Pinpoint the cell where the given text exists, returning its [x, y] midpoint coordinate. 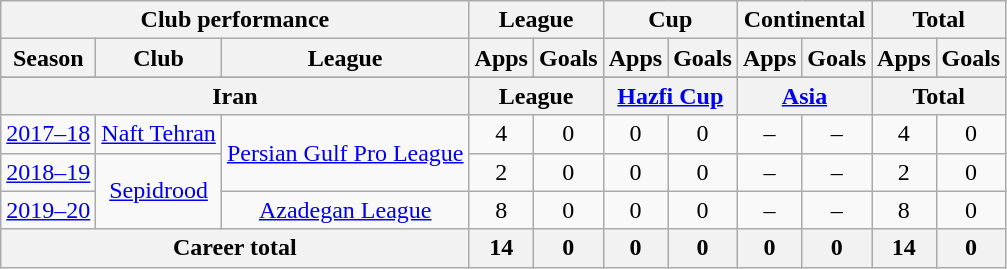
Career total [235, 248]
Club performance [235, 20]
2019–20 [48, 210]
Season [48, 58]
Hazfi Cup [670, 96]
2017–18 [48, 134]
Naft Tehran [159, 134]
2018–19 [48, 172]
Asia [804, 96]
Continental [804, 20]
Azadegan League [345, 210]
Sepidrood [159, 191]
Club [159, 58]
Iran [235, 96]
Persian Gulf Pro League [345, 153]
Cup [670, 20]
